Provide the [x, y] coordinate of the cell's center where the given text is located.  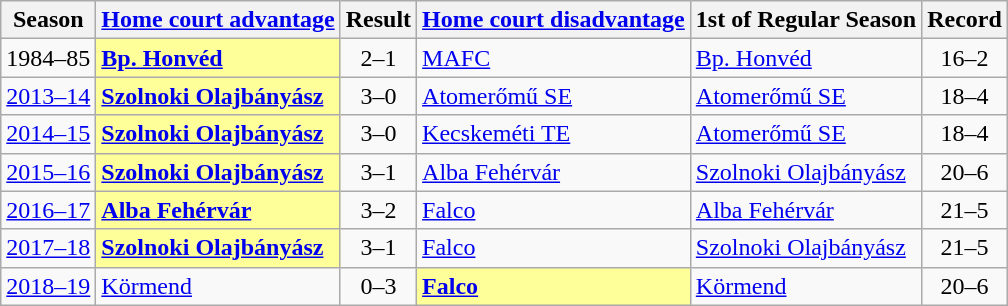
16–2 [965, 58]
Home court advantage [218, 20]
2015–16 [48, 172]
2017–18 [48, 248]
MAFC [554, 58]
2013–14 [48, 96]
2–1 [378, 58]
2014–15 [48, 134]
2016–17 [48, 210]
Season [48, 20]
1st of Regular Season [806, 20]
1984–85 [48, 58]
Kecskeméti TE [554, 134]
Result [378, 20]
Home court disadvantage [554, 20]
2018–19 [48, 286]
0–3 [378, 286]
Record [965, 20]
3–2 [378, 210]
